Find where the given text appears and provide that cell's center as (x, y) coordinate. 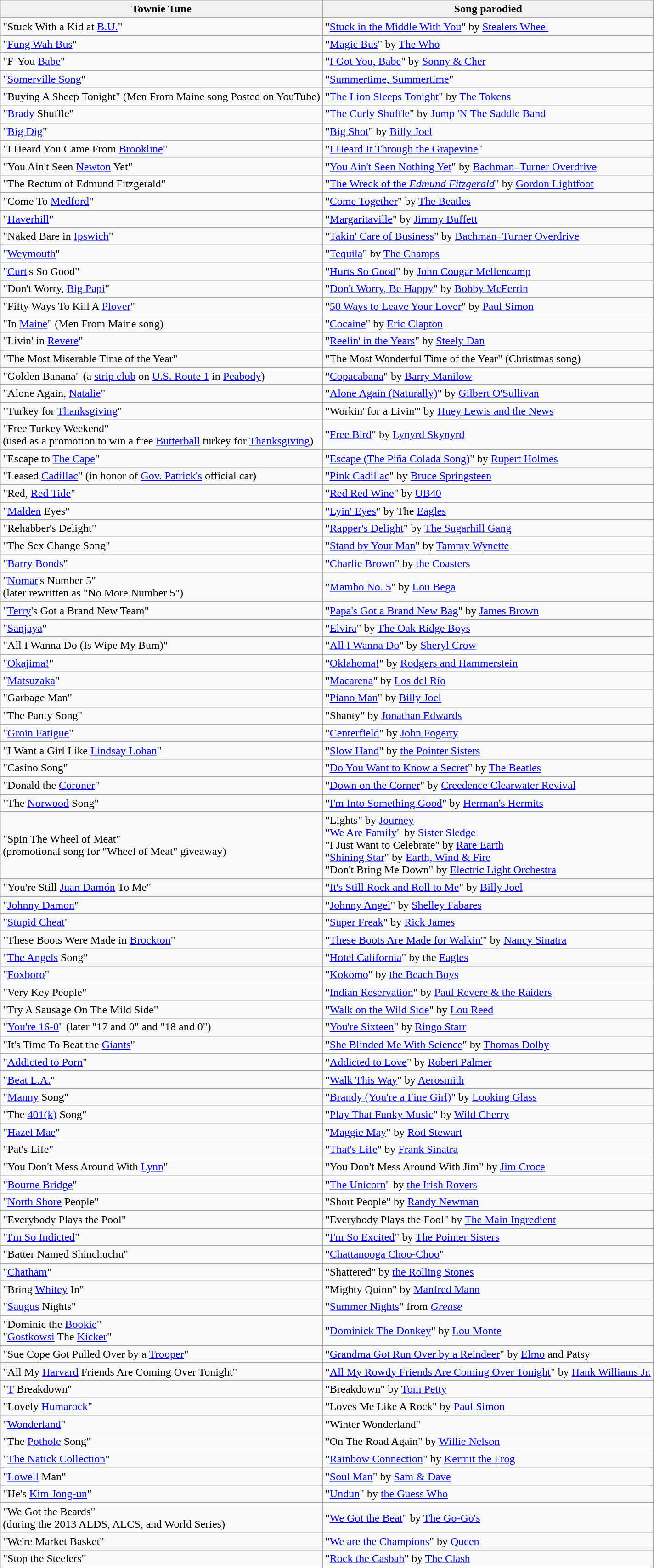
"Leased Cadillac" (in honor of Gov. Patrick's official car) (162, 476)
"Red, Red Tide" (162, 493)
"Turkey for Thanksgiving" (162, 411)
"Very Key People" (162, 992)
"Down on the Corner" by Creedence Clearwater Revival (488, 785)
"Reelin' in the Years" by Steely Dan (488, 341)
"Johnny Damon" (162, 905)
"That's Life" by Frank Sinatra (488, 1150)
"Escape to The Cape" (162, 458)
"Soul Man" by Sam & Dave (488, 1477)
"I Got You, Babe" by Sonny & Cher (488, 62)
"Stand by Your Man" by Tammy Wynette (488, 546)
"These Boots Are Made for Walkin'" by Nancy Sinatra (488, 940)
"Everybody Plays the Fool" by The Main Ingredient (488, 1220)
"You're Sixteen" by Ringo Starr (488, 1027)
"Piano Man" by Billy Joel (488, 698)
"We're Market Basket" (162, 1541)
"You Ain't Seen Newton Yet" (162, 166)
"The Wreck of the Edmund Fitzgerald" by Gordon Lightfoot (488, 184)
"I Heard You Came From Brookline" (162, 149)
"Stupid Cheat" (162, 922)
"These Boots Were Made in Brockton" (162, 940)
"Chatham" (162, 1272)
"Do You Want to Know a Secret" by The Beatles (488, 768)
"Dominick The Donkey" by Lou Monte (488, 1331)
"The Panty Song" (162, 715)
"Lovely Humarock" (162, 1406)
"The Unicorn" by the Irish Rovers (488, 1185)
"Takin' Care of Business" by Bachman–Turner Overdrive (488, 236)
"I Want a Girl Like Lindsay Lohan" (162, 750)
"Short People" by Randy Newman (488, 1202)
"It's Still Rock and Roll to Me" by Billy Joel (488, 888)
"Centerfield" by John Fogerty (488, 733)
"Everybody Plays the Pool" (162, 1220)
"The 401(k) Song" (162, 1114)
"Stop the Steelers" (162, 1559)
"Chattanooga Choo-Choo" (488, 1254)
"Elvira" by The Oak Ridge Boys (488, 628)
"Sanjaya" (162, 628)
"Pink Cadillac" by Bruce Springsteen (488, 476)
"Dominic the Bookie""Gostkowsi The Kicker" (162, 1331)
"You Don't Mess Around With Lynn" (162, 1167)
"Don't Worry, Be Happy" by Bobby McFerrin (488, 289)
"Naked Bare in Ipswich" (162, 236)
"Casino Song" (162, 768)
"Don't Worry, Big Papi" (162, 289)
"Slow Hand" by the Pointer Sisters (488, 750)
"Spin The Wheel of Meat"(promotional song for "Wheel of Meat" giveaway) (162, 845)
"All My Rowdy Friends Are Coming Over Tonight" by Hank Williams Jr. (488, 1371)
"Stuck in the Middle With You" by Stealers Wheel (488, 27)
"Macarena" by Los del Río (488, 680)
"Margaritaville" by Jimmy Buffett (488, 219)
"It's Time To Beat the Giants" (162, 1045)
"Alone Again (Naturally)" by Gilbert O'Sullivan (488, 393)
"You Don't Mess Around With Jim" by Jim Croce (488, 1167)
"In Maine" (Men From Maine song) (162, 324)
"Sue Cope Got Pulled Over by a Trooper" (162, 1354)
"Loves Me Like A Rock" by Paul Simon (488, 1406)
"Foxboro" (162, 975)
"All My Harvard Friends Are Coming Over Tonight" (162, 1371)
"Rapper's Delight" by The Sugarhill Gang (488, 528)
"Summertime, Summertime" (488, 79)
"Free Bird" by Lynyrd Skynyrd (488, 434)
"Manny Song" (162, 1097)
"Maggie May" by Rod Stewart (488, 1132)
"Curt's So Good" (162, 271)
Townie Tune (162, 9)
"All I Wanna Do (Is Wipe My Bum)" (162, 646)
"The Pothole Song" (162, 1442)
"Lyin' Eyes" by The Eagles (488, 511)
"Saugus Nights" (162, 1307)
"Malden Eyes" (162, 511)
"I'm So Indicted" (162, 1237)
"She Blinded Me With Science" by Thomas Dolby (488, 1045)
"Come Together" by The Beatles (488, 201)
"We are the Champions" by Queen (488, 1541)
"Bring Whitey In" (162, 1289)
"Cocaine" by Eric Clapton (488, 324)
"Mighty Quinn" by Manfred Mann (488, 1289)
"Try A Sausage On The Mild Side" (162, 1010)
"I Heard It Through the Grapevine" (488, 149)
"The Lion Sleeps Tonight" by The Tokens (488, 96)
"Haverhill" (162, 219)
"Oklahoma!" by Rodgers and Hammerstein (488, 663)
"Weymouth" (162, 254)
"Shattered" by the Rolling Stones (488, 1272)
"Batter Named Shinchuchu" (162, 1254)
"Buying A Sheep Tonight" (Men From Maine song Posted on YouTube) (162, 96)
"50 Ways to Leave Your Lover" by Paul Simon (488, 306)
"Barry Bonds" (162, 563)
"Shanty" by Jonathan Edwards (488, 715)
"Somerville Song" (162, 79)
"The Curly Shuffle" by Jump 'N The Saddle Band (488, 114)
"The Sex Change Song" (162, 546)
"Golden Banana" (a strip club on U.S. Route 1 in Peabody) (162, 376)
"Walk This Way" by Aerosmith (488, 1079)
"Magic Bus" by The Who (488, 44)
"Tequila" by The Champs (488, 254)
"We Got the Beards"(during the 2013 ALDS, ALCS, and World Series) (162, 1518)
"Nomar's Number 5"(later rewritten as "No More Number 5") (162, 587)
"Breakdown" by Tom Petty (488, 1389)
"Donald the Coroner" (162, 785)
"The Norwood Song" (162, 803)
"Matsuzaka" (162, 680)
"On The Road Again" by Willie Nelson (488, 1442)
"Papa's Got a Brand New Bag" by James Brown (488, 611)
"Workin' for a Livin'" by Huey Lewis and the News (488, 411)
"We Got the Beat" by The Go-Go's (488, 1518)
"Hurts So Good" by John Cougar Mellencamp (488, 271)
"He's Kim Jong-un" (162, 1494)
"Brady Shuffle" (162, 114)
"Garbage Man" (162, 698)
"Fifty Ways To Kill A Plover" (162, 306)
"F-You Babe" (162, 62)
"You're Still Juan Damón To Me" (162, 888)
"Play That Funky Music" by Wild Cherry (488, 1114)
"Wonderland" (162, 1424)
"The Rectum of Edmund Fitzgerald" (162, 184)
"Johnny Angel" by Shelley Fabares (488, 905)
"I'm Into Something Good" by Herman's Hermits (488, 803)
"Undun" by the Guess Who (488, 1494)
"Big Shot" by Billy Joel (488, 131)
"You Ain't Seen Nothing Yet" by Bachman–Turner Overdrive (488, 166)
"Addicted to Love" by Robert Palmer (488, 1062)
"Terry's Got a Brand New Team" (162, 611)
"Indian Reservation" by Paul Revere & the Raiders (488, 992)
"Livin' in Revere" (162, 341)
"Hotel California" by the Eagles (488, 957)
"North Shore People" (162, 1202)
Song parodied (488, 9)
"Pat's Life" (162, 1150)
"All I Wanna Do" by Sheryl Crow (488, 646)
"T Breakdown" (162, 1389)
"Kokomo" by the Beach Boys (488, 975)
"Rainbow Connection" by Kermit the Frog (488, 1459)
"Rock the Casbah" by The Clash (488, 1559)
"Beat L.A." (162, 1079)
"Groin Fatigue" (162, 733)
"The Natick Collection" (162, 1459)
"Lowell Man" (162, 1477)
"Hazel Mae" (162, 1132)
"Walk on the Wild Side" by Lou Reed (488, 1010)
"Summer Nights" from Grease (488, 1307)
"Alone Again, Natalie" (162, 393)
"Fung Wah Bus" (162, 44)
"Free Turkey Weekend"(used as a promotion to win a free Butterball turkey for Thanksgiving) (162, 434)
"Super Freak" by Rick James (488, 922)
"Escape (The Piña Colada Song)" by Rupert Holmes (488, 458)
"Come To Medford" (162, 201)
"Brandy (You're a Fine Girl)" by Looking Glass (488, 1097)
"Stuck With a Kid at B.U." (162, 27)
"Rehabber's Delight" (162, 528)
"Red Red Wine" by UB40 (488, 493)
"Okajima!" (162, 663)
"Copacabana" by Barry Manilow (488, 376)
"Charlie Brown" by the Coasters (488, 563)
"You're 16-0" (later "17 and 0" and "18 and 0") (162, 1027)
"The Most Wonderful Time of the Year" (Christmas song) (488, 359)
"Bourne Bridge" (162, 1185)
"The Angels Song" (162, 957)
"I'm So Excited" by The Pointer Sisters (488, 1237)
"Grandma Got Run Over by a Reindeer" by Elmo and Patsy (488, 1354)
"Addicted to Porn" (162, 1062)
"The Most Miserable Time of the Year" (162, 359)
"Mambo No. 5" by Lou Bega (488, 587)
"Winter Wonderland" (488, 1424)
"Big Dig" (162, 131)
